For the text-containing cell, return its midpoint in [x, y] coordinate format. 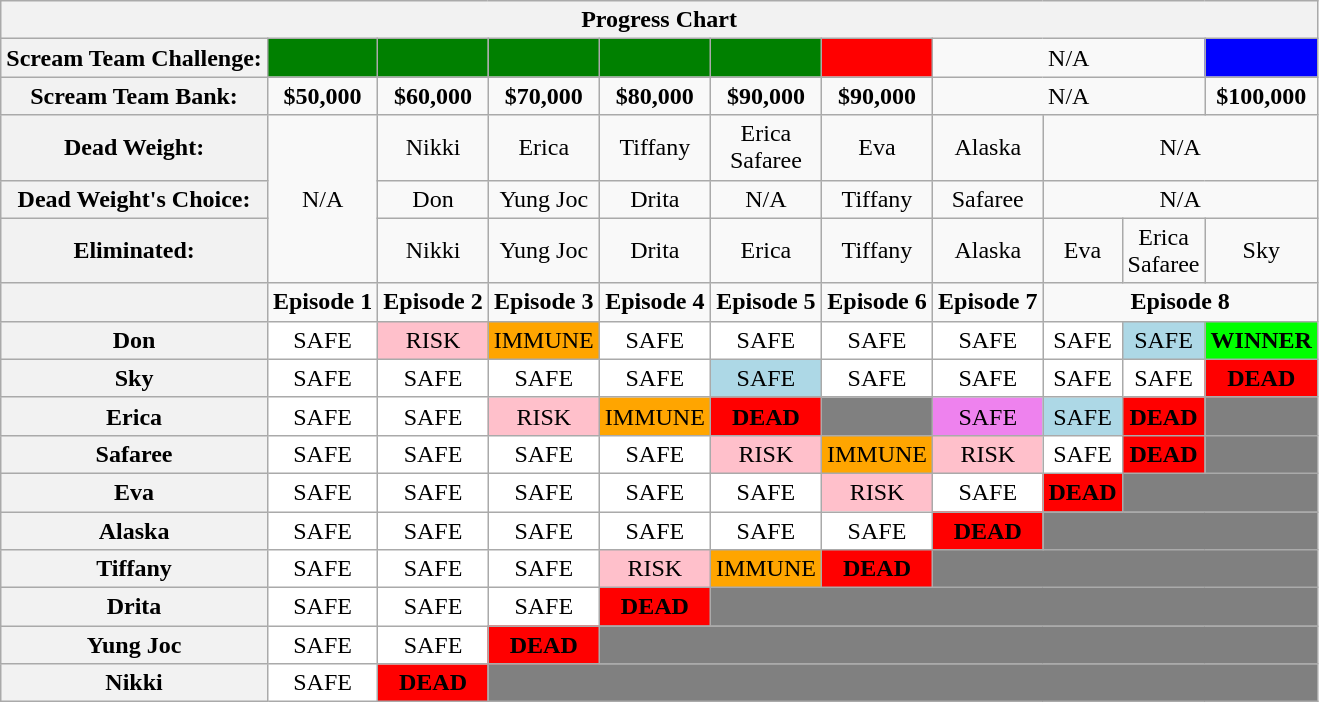
$80,000 [654, 96]
Scream Team Challenge: [134, 58]
Episode 8 [1180, 302]
Episode 2 [433, 302]
Episode 7 [988, 302]
$50,000 [322, 96]
Episode 5 [766, 302]
Dead Weight: [134, 148]
Scream Team Bank: [134, 96]
$70,000 [544, 96]
$100,000 [1261, 96]
Episode 1 [322, 302]
Dead Weight's Choice: [134, 199]
Progress Chart [660, 20]
WINNER [1261, 340]
Episode 4 [654, 302]
Episode 6 [876, 302]
Episode 3 [544, 302]
Eliminated: [134, 250]
$60,000 [433, 96]
